Detect which cell encompasses the target text, then output its (x, y) center coordinate. 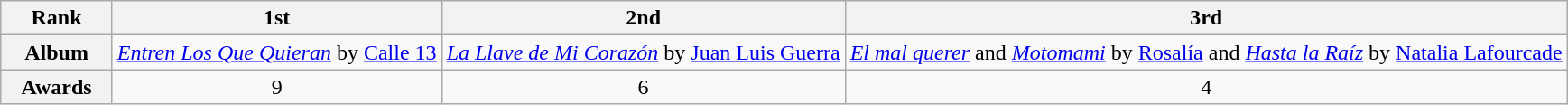
Awards (57, 87)
9 (276, 87)
Album (57, 52)
La Llave de Mi Corazón by Juan Luis Guerra (643, 52)
Rank (57, 18)
1st (276, 18)
Entren Los Que Quieran by Calle 13 (276, 52)
El mal querer and Motomami by Rosalía and Hasta la Raíz by Natalia Lafourcade (1206, 52)
4 (1206, 87)
6 (643, 87)
2nd (643, 18)
3rd (1206, 18)
